Return the [X, Y] coordinate for the center point of the cell that contains the specified text.  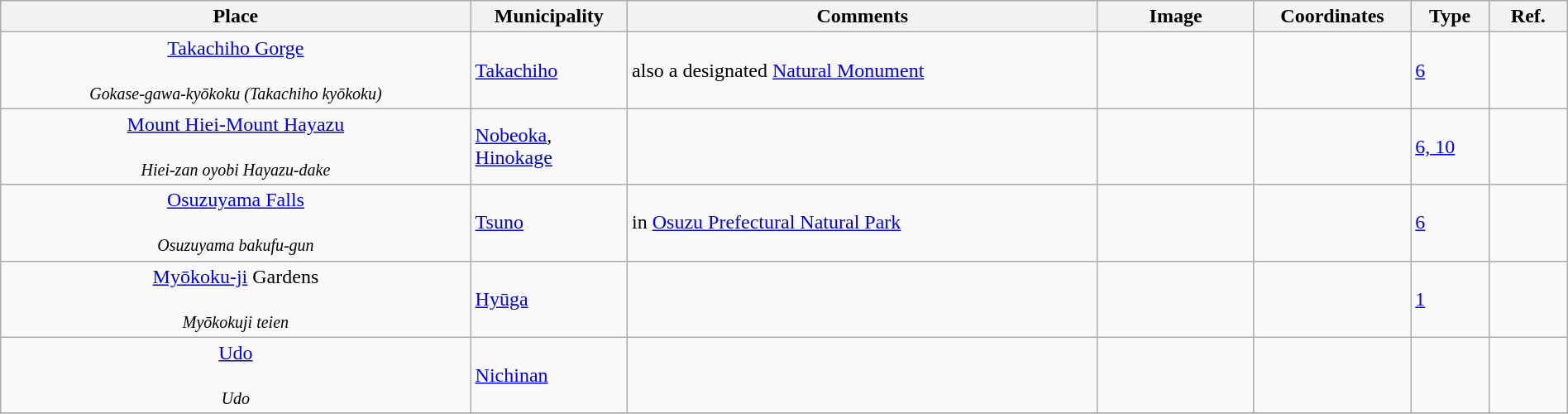
Place [236, 17]
6, 10 [1451, 147]
Nobeoka, Hinokage [549, 147]
Coordinates [1331, 17]
Image [1176, 17]
UdoUdo [236, 375]
Municipality [549, 17]
Takachiho [549, 70]
Tsuno [549, 223]
also a designated Natural Monument [863, 70]
Comments [863, 17]
Mount Hiei-Mount HayazuHiei-zan oyobi Hayazu-dake [236, 147]
Myōkoku-ji GardensMyōkokuji teien [236, 299]
Type [1451, 17]
Ref. [1528, 17]
1 [1451, 299]
Osuzuyama FallsOsuzuyama bakufu-gun [236, 223]
Nichinan [549, 375]
Takachiho GorgeGokase-gawa-kyōkoku (Takachiho kyōkoku) [236, 70]
Hyūga [549, 299]
in Osuzu Prefectural Natural Park [863, 223]
